Provide the (x, y) coordinate of the cell's center where the given text is located.  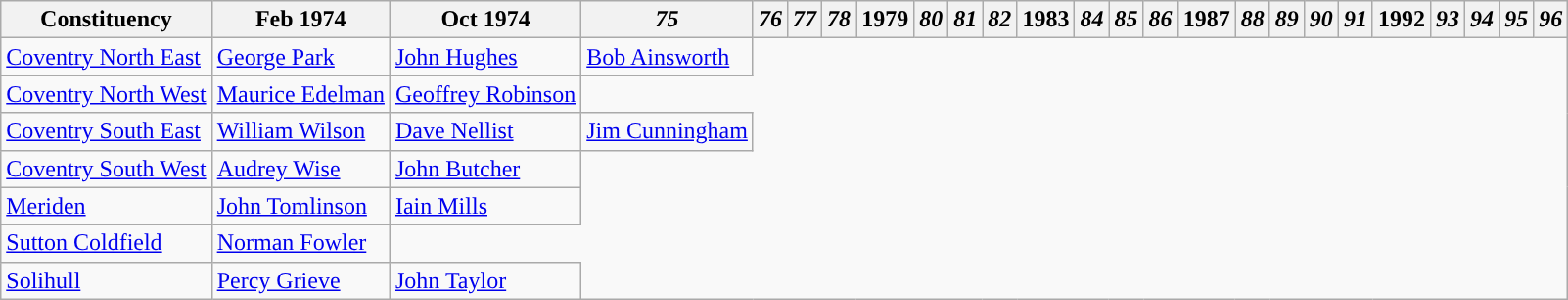
Bob Ainsworth (668, 57)
Feb 1974 (300, 20)
John Butcher (485, 169)
Percy Grieve (300, 280)
John Hughes (485, 57)
John Taylor (485, 280)
Oct 1974 (485, 20)
1979 (885, 20)
Coventry South East (106, 131)
Jim Cunningham (668, 131)
84 (1092, 20)
Meriden (106, 206)
1992 (1402, 20)
76 (769, 20)
Coventry North West (106, 94)
95 (1517, 20)
89 (1286, 20)
George Park (300, 57)
91 (1355, 20)
77 (805, 20)
88 (1253, 20)
90 (1321, 20)
Constituency (106, 20)
Audrey Wise (300, 169)
Solihull (106, 280)
96 (1550, 20)
81 (965, 20)
94 (1482, 20)
Coventry South West (106, 169)
1987 (1206, 20)
85 (1126, 20)
78 (840, 20)
William Wilson (300, 131)
86 (1161, 20)
Iain Mills (485, 206)
John Tomlinson (300, 206)
Coventry North East (106, 57)
1983 (1045, 20)
80 (932, 20)
Dave Nellist (485, 131)
Norman Fowler (300, 243)
Geoffrey Robinson (485, 94)
Sutton Coldfield (106, 243)
75 (668, 20)
Maurice Edelman (300, 94)
82 (1000, 20)
93 (1447, 20)
